Pinpoint the cell where the given text exists, returning its (X, Y) midpoint coordinate. 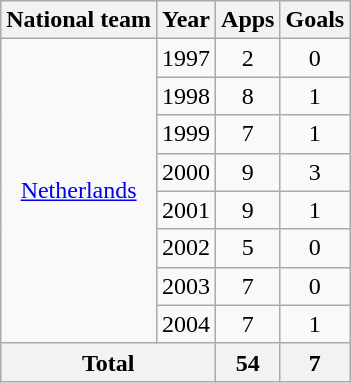
Total (108, 362)
3 (315, 172)
2001 (186, 210)
1999 (186, 134)
2004 (186, 324)
1998 (186, 96)
2 (248, 58)
Year (186, 20)
Apps (248, 20)
2000 (186, 172)
1997 (186, 58)
National team (79, 20)
54 (248, 362)
Netherlands (79, 191)
2002 (186, 248)
5 (248, 248)
Goals (315, 20)
2003 (186, 286)
8 (248, 96)
